For the text-containing cell, return its midpoint in [x, y] coordinate format. 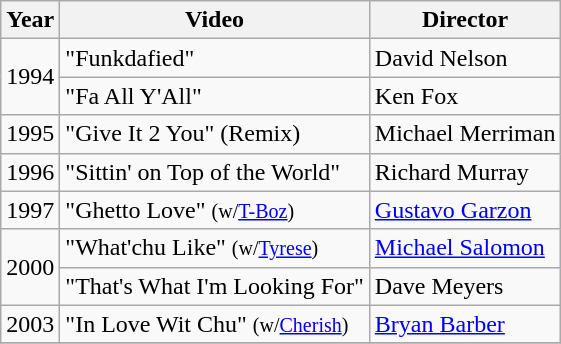
David Nelson [465, 58]
Michael Merriman [465, 134]
"Sittin' on Top of the World" [214, 172]
"Ghetto Love" (w/T-Boz) [214, 210]
Year [30, 20]
2003 [30, 324]
Richard Murray [465, 172]
"Funkdafied" [214, 58]
Director [465, 20]
Ken Fox [465, 96]
Video [214, 20]
Gustavo Garzon [465, 210]
Dave Meyers [465, 286]
"Fa All Y'All" [214, 96]
Bryan Barber [465, 324]
"What'chu Like" (w/Tyrese) [214, 248]
"That's What I'm Looking For" [214, 286]
1994 [30, 77]
"Give It 2 You" (Remix) [214, 134]
2000 [30, 267]
1997 [30, 210]
Michael Salomon [465, 248]
"In Love Wit Chu" (w/Cherish) [214, 324]
1995 [30, 134]
1996 [30, 172]
